Return [X, Y] of the center of cell containing provided text 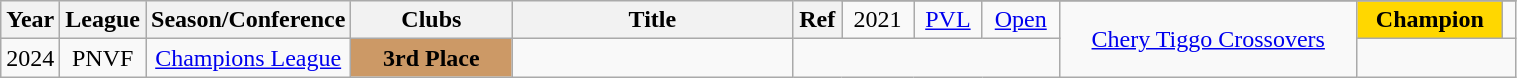
Year [30, 20]
Chery Tiggo Crossovers [1208, 39]
Champions League [248, 58]
Open [1020, 20]
3rd Place [432, 58]
2021 [878, 20]
Season/Conference [248, 20]
Clubs [432, 20]
League [103, 20]
Ref [818, 20]
2024 [30, 58]
Champion [1430, 20]
Title [652, 20]
PNVF [103, 58]
PVL [948, 20]
